Identify which cell holds the provided text, then report its [X, Y] central coordinate. 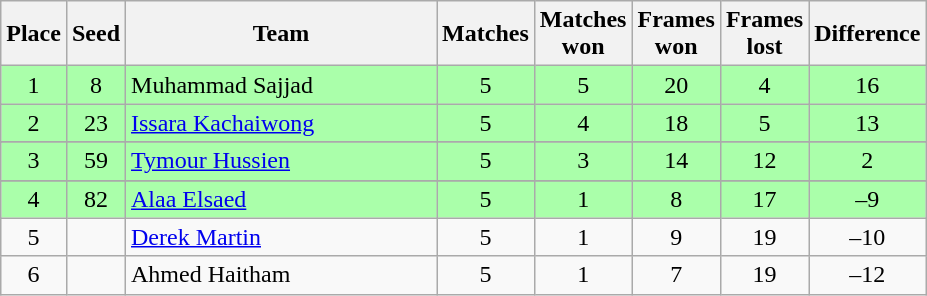
Ahmed Haitham [282, 275]
Place [34, 34]
7 [676, 275]
Difference [868, 34]
6 [34, 275]
20 [676, 85]
–12 [868, 275]
Issara Kachaiwong [282, 123]
82 [96, 199]
Tymour Hussien [282, 161]
Muhammad Sajjad [282, 85]
Alaa Elsaed [282, 199]
Frames lost [764, 34]
Matches won [583, 34]
Derek Martin [282, 237]
13 [868, 123]
–10 [868, 237]
16 [868, 85]
Frames won [676, 34]
17 [764, 199]
Seed [96, 34]
9 [676, 237]
18 [676, 123]
23 [96, 123]
Matches [486, 34]
59 [96, 161]
14 [676, 161]
Team [282, 34]
–9 [868, 199]
12 [764, 161]
